For the text-containing cell, return its midpoint in (X, Y) coordinate format. 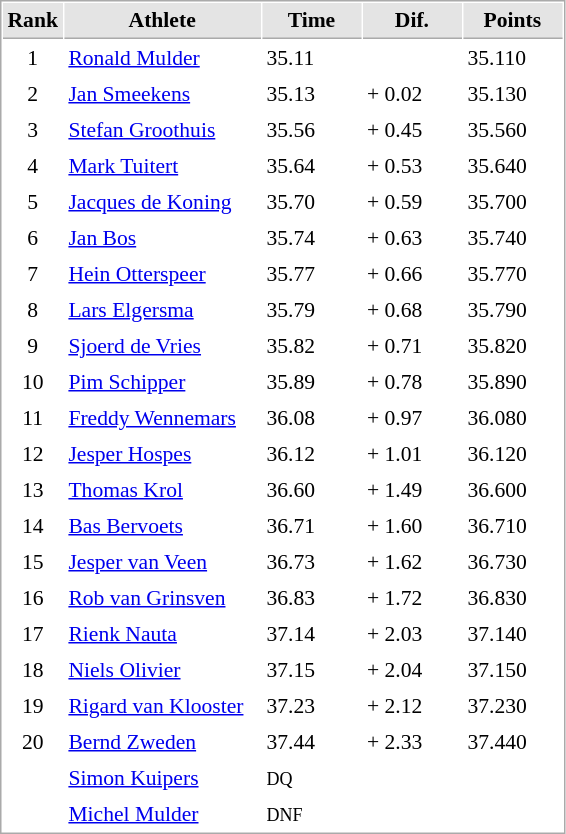
6 (32, 237)
5 (32, 201)
18 (32, 669)
35.89 (312, 381)
36.08 (312, 417)
12 (32, 453)
Time (312, 21)
+ 0.59 (412, 201)
Points (512, 21)
36.60 (312, 489)
17 (32, 633)
35.110 (512, 57)
36.71 (312, 525)
35.740 (512, 237)
35.890 (512, 381)
+ 1.49 (412, 489)
+ 2.04 (412, 669)
Rank (32, 21)
35.77 (312, 273)
2 (32, 93)
36.600 (512, 489)
+ 0.78 (412, 381)
Pim Schipper (162, 381)
36.12 (312, 453)
+ 0.71 (412, 345)
35.640 (512, 165)
19 (32, 705)
Freddy Wennemars (162, 417)
35.56 (312, 129)
10 (32, 381)
35.79 (312, 309)
Bas Bervoets (162, 525)
35.82 (312, 345)
37.44 (312, 741)
Rienk Nauta (162, 633)
35.700 (512, 201)
3 (32, 129)
DNF (312, 813)
13 (32, 489)
36.830 (512, 597)
Thomas Krol (162, 489)
+ 0.53 (412, 165)
37.140 (512, 633)
35.70 (312, 201)
+ 1.01 (412, 453)
Stefan Groothuis (162, 129)
15 (32, 561)
36.710 (512, 525)
7 (32, 273)
1 (32, 57)
Rob van Grinsven (162, 597)
37.15 (312, 669)
+ 2.03 (412, 633)
Jesper Hospes (162, 453)
Rigard van Klooster (162, 705)
Jan Bos (162, 237)
+ 2.33 (412, 741)
+ 0.45 (412, 129)
Jacques de Koning (162, 201)
36.730 (512, 561)
36.120 (512, 453)
+ 1.72 (412, 597)
8 (32, 309)
35.64 (312, 165)
35.790 (512, 309)
Dif. (412, 21)
35.560 (512, 129)
14 (32, 525)
Ronald Mulder (162, 57)
Lars Elgersma (162, 309)
37.150 (512, 669)
+ 1.62 (412, 561)
Simon Kuipers (162, 777)
Niels Olivier (162, 669)
4 (32, 165)
35.13 (312, 93)
Sjoerd de Vries (162, 345)
36.73 (312, 561)
Athlete (162, 21)
37.23 (312, 705)
Mark Tuitert (162, 165)
35.820 (512, 345)
35.770 (512, 273)
Michel Mulder (162, 813)
Hein Otterspeer (162, 273)
+ 0.68 (412, 309)
36.080 (512, 417)
37.440 (512, 741)
37.230 (512, 705)
DQ (312, 777)
9 (32, 345)
35.11 (312, 57)
+ 1.60 (412, 525)
37.14 (312, 633)
36.83 (312, 597)
35.130 (512, 93)
20 (32, 741)
11 (32, 417)
35.74 (312, 237)
Jan Smeekens (162, 93)
+ 0.02 (412, 93)
+ 2.12 (412, 705)
+ 0.97 (412, 417)
+ 0.63 (412, 237)
Jesper van Veen (162, 561)
16 (32, 597)
+ 0.66 (412, 273)
Bernd Zweden (162, 741)
